Determine the (X, Y) coordinate at the center of the cell enclosing the given text.  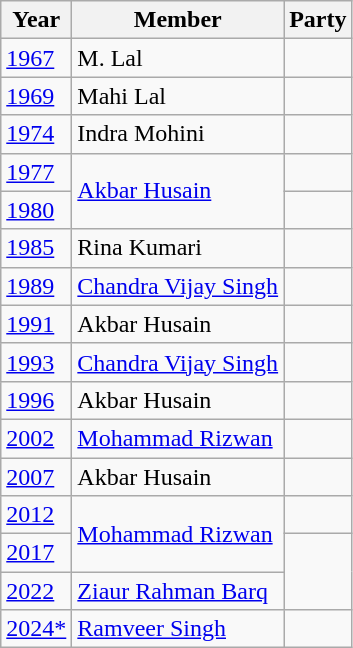
1967 (36, 58)
1993 (36, 362)
1985 (36, 248)
1977 (36, 172)
Rina Kumari (178, 248)
Party (318, 20)
1969 (36, 96)
Ziaur Rahman Barq (178, 591)
1974 (36, 134)
1980 (36, 210)
M. Lal (178, 58)
2002 (36, 438)
Member (178, 20)
1991 (36, 324)
Indra Mohini (178, 134)
Year (36, 20)
1996 (36, 400)
2024* (36, 629)
2017 (36, 553)
2007 (36, 477)
2012 (36, 515)
Mahi Lal (178, 96)
1989 (36, 286)
2022 (36, 591)
Ramveer Singh (178, 629)
